Provide the (X, Y) coordinate of the cell's center where the given text is located.  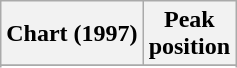
Chart (1997) (72, 34)
Peakposition (189, 34)
